From the cell containing the given text, extract its center point as (x, y) coordinate. 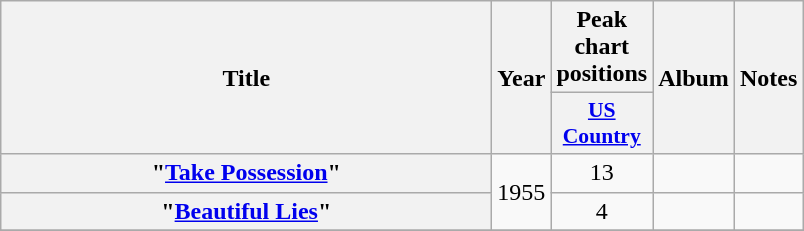
1955 (522, 192)
Notes (768, 78)
4 (602, 211)
"Take Possession" (246, 173)
USCountry (602, 124)
Title (246, 78)
13 (602, 173)
"Beautiful Lies" (246, 211)
Year (522, 78)
Album (694, 78)
Peakchartpositions (602, 47)
